Locate the cell with the specified text and output its (x, y) center coordinate. 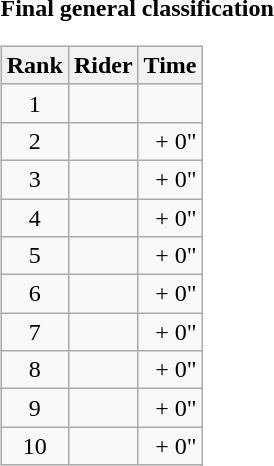
7 (34, 332)
5 (34, 256)
6 (34, 294)
8 (34, 370)
4 (34, 217)
Rider (103, 65)
9 (34, 408)
2 (34, 141)
3 (34, 179)
Rank (34, 65)
Time (170, 65)
10 (34, 446)
1 (34, 103)
